Provide the [X, Y] coordinate of the cell's center where the given text is located.  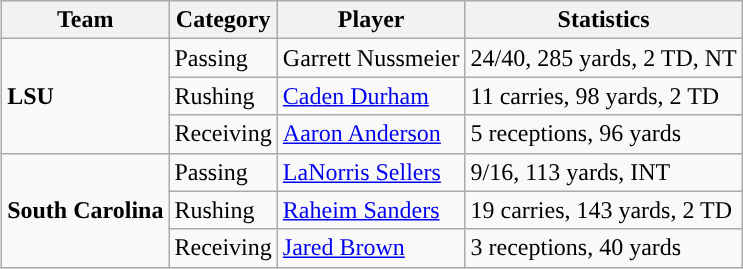
Garrett Nussmeier [371, 58]
Category [223, 20]
Player [371, 20]
5 receptions, 96 yards [604, 134]
Raheim Sanders [371, 210]
Caden Durham [371, 96]
11 carries, 98 yards, 2 TD [604, 96]
3 receptions, 40 yards [604, 248]
Jared Brown [371, 248]
South Carolina [86, 210]
Team [86, 20]
LSU [86, 96]
9/16, 113 yards, INT [604, 172]
Statistics [604, 20]
19 carries, 143 yards, 2 TD [604, 210]
Aaron Anderson [371, 134]
24/40, 285 yards, 2 TD, NT [604, 58]
LaNorris Sellers [371, 172]
